Extract the [X, Y] coordinate from the center of the cell holding the provided text.  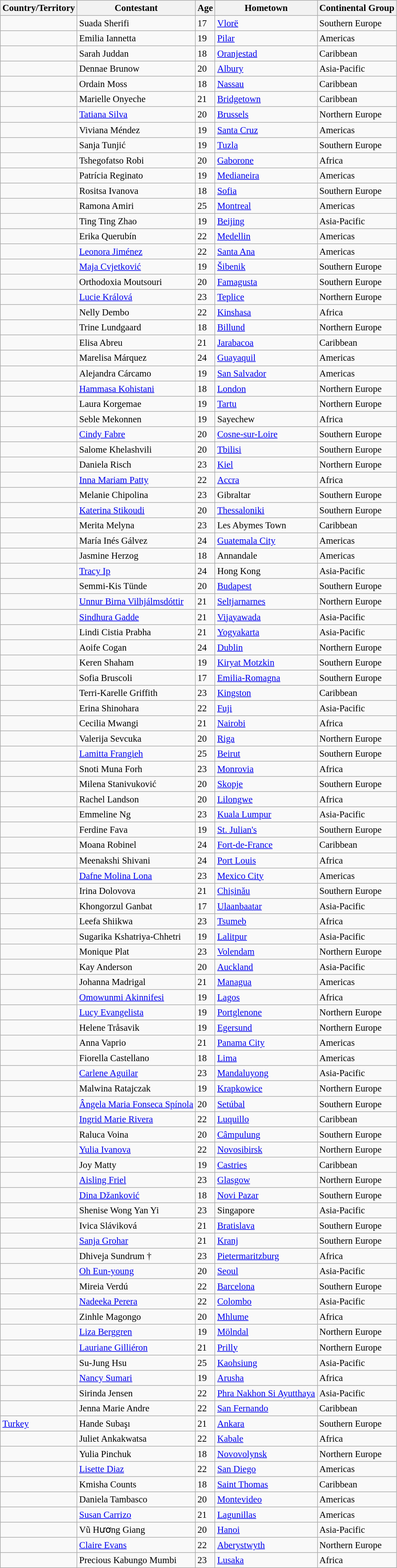
Dennae Brunow [136, 69]
Novovolynsk [266, 1454]
Marelisa Márquez [136, 358]
Ting Ting Zhao [136, 221]
Irina Dolovova [136, 891]
Ulaanbaatar [266, 906]
Patrícia Reginato [136, 175]
Salome Khelashvili [136, 449]
Tsumeb [266, 921]
Rositsa Ivanova [136, 191]
Cosne-sur-Loire [266, 434]
Erina Shinohara [136, 708]
Guatemala City [266, 541]
Sanja Grohar [136, 1241]
San Diego [266, 1469]
Kiryat Motzkin [266, 662]
Lagunillas [266, 1515]
Saint Thomas [266, 1485]
Fuji [266, 708]
Kuala Lumpur [266, 815]
Glasgow [266, 1180]
Dhiveja Sundrum † [136, 1256]
Lisette Diaz [136, 1469]
Skopje [266, 784]
María Inés Gálvez [136, 541]
Kaohsiung [266, 1363]
Novi Pazar [266, 1195]
Contestant [136, 8]
Ramona Amiri [136, 206]
Medianeira [266, 175]
Auckland [266, 967]
Sanja Tunjić [136, 145]
Sarah Juddan [136, 54]
Nadeeka Perera [136, 1302]
Port Louis [266, 860]
Aisling Friel [136, 1180]
Meenakshi Shivani [136, 860]
Carlene Aguilar [136, 1073]
Turkey [39, 1423]
Kabale [266, 1439]
Tartu [266, 404]
Orthodoxia Moutsouri [136, 282]
Montreal [266, 206]
Ferdine Fava [136, 830]
Hande Subaşı [136, 1423]
Tracy Ip [136, 571]
Chișinău [266, 891]
Ordain Moss [136, 84]
Vũ Hương Giang [136, 1530]
Valerija Sevcuka [136, 738]
Nassau [266, 84]
Tbilisi [266, 449]
Sofia Bruscoli [136, 678]
Claire Evans [136, 1545]
Katerina Stikoudi [136, 511]
Brussels [266, 115]
Laura Korgemae [136, 404]
Melanie Chipolina [136, 495]
Vlorë [266, 23]
Portglenone [266, 1013]
Viviana Méndez [136, 130]
Gaborone [266, 160]
Thessaloniki [266, 511]
Barcelona [266, 1287]
Mhlume [266, 1317]
Leefa Shiikwa [136, 921]
Lindi Cistia Prabha [136, 632]
Phra Nakhon Si Ayutthaya [266, 1393]
Seltjarnarnes [266, 602]
Kmisha Counts [136, 1485]
Lilongwe [266, 800]
Lalitpur [266, 936]
Mölndal [266, 1332]
Aberystwyth [266, 1545]
Lauriane Gilliéron [136, 1347]
Kingston [266, 693]
Yulia Pinchuk [136, 1454]
Oranjestad [266, 54]
Monique Plat [136, 952]
Aoife Cogan [136, 647]
Seoul [266, 1271]
Jarabacoa [266, 343]
Mireia Verdú [136, 1287]
Marielle Onyeche [136, 99]
Omowunmi Akinnifesi [136, 998]
Ângela Maria Fonseca Spínola [136, 1104]
Daniela Tambasco [136, 1500]
Managua [266, 982]
Panama City [266, 1043]
Terri-Karelle Griffith [136, 693]
Trine Lundgaard [136, 328]
San Salvador [266, 373]
Guayaquil [266, 358]
Sofia [266, 191]
Ingrid Marie Rivera [136, 1119]
Dina Džanković [136, 1195]
Nelly Dembo [136, 313]
Rachel Landson [136, 800]
Hanoi [266, 1530]
Erika Querubín [136, 236]
Moana Robinel [136, 845]
Accra [266, 480]
Kranj [266, 1241]
Bridgetown [266, 99]
Emmeline Ng [136, 815]
Milena Stanivuković [136, 784]
Keren Shaham [136, 662]
Country/Territory [39, 8]
Lucie Králová [136, 297]
Tshegofatso Robi [136, 160]
Beijing [266, 221]
Fiorella Castellano [136, 1058]
Novosibirsk [266, 1149]
Nancy Sumari [136, 1378]
Câmpulung [266, 1134]
Yulia Ivanova [136, 1149]
Inna Mariam Patty [136, 480]
Zinhle Magongo [136, 1317]
Albury [266, 69]
Khongorzul Ganbat [136, 906]
Ankara [266, 1423]
Prilly [266, 1347]
Merita Melyna [136, 526]
Krapkowice [266, 1089]
Hammasa Kohistani [136, 389]
Johanna Madrigal [136, 982]
Dafne Molina Lona [136, 876]
Billund [266, 328]
Su-Jung Hsu [136, 1363]
Mexico City [266, 876]
Pietermaritzburg [266, 1256]
London [266, 389]
Sayechew [266, 419]
Santa Cruz [266, 130]
Semmi-Kis Tünde [136, 587]
Famagusta [266, 282]
Hometown [266, 8]
Daniela Risch [136, 465]
Jenna Marie Andre [136, 1408]
Lamitta Frangieh [136, 754]
Raluca Voina [136, 1134]
Emilia-Romagna [266, 678]
Suada Sherifi [136, 23]
Budapest [266, 587]
Joy Matty [136, 1165]
Seble Mekonnen [136, 419]
Teplice [266, 297]
Anna Vaprio [136, 1043]
Šibenik [266, 267]
Jasmine Herzog [136, 556]
Setúbal [266, 1104]
Pilar [266, 38]
Malwina Ratajczak [136, 1089]
Shenise Wong Yan Yi [136, 1211]
Unnur Birna Vilhjálmsdóttir [136, 602]
Luquillo [266, 1119]
Emilia Iannetta [136, 38]
Vijayawada [266, 617]
Singapore [266, 1211]
Castries [266, 1165]
Volendam [266, 952]
Liza Berggren [136, 1332]
Lagos [266, 998]
Maja Cvjetković [136, 267]
Nairobi [266, 723]
Cindy Fabre [136, 434]
Bratislava [266, 1225]
Kiel [266, 465]
Snoti Muna Forh [136, 769]
Lucy Evangelista [136, 1013]
Tuzla [266, 145]
Santa Ana [266, 251]
Juliet Ankakwatsa [136, 1439]
Tatiana Silva [136, 115]
Yogyakarta [266, 632]
Montevideo [266, 1500]
Annandale [266, 556]
Age [205, 8]
Medellin [266, 236]
Egersund [266, 1028]
Ivica Sláviková [136, 1225]
Continental Group [357, 8]
Sindhura Gadde [136, 617]
Arusha [266, 1378]
Colombo [266, 1302]
Sirinda Jensen [136, 1393]
Helene Tråsavik [136, 1028]
Kinshasa [266, 313]
Elisa Abreu [136, 343]
Fort-de-France [266, 845]
San Fernando [266, 1408]
Gibraltar [266, 495]
Beirut [266, 754]
St. Julian's [266, 830]
Riga [266, 738]
Monrovia [266, 769]
Sugarika Kshatriya-Chhetri [136, 936]
Les Abymes Town [266, 526]
Susan Carrizo [136, 1515]
Cecilia Mwangi [136, 723]
Leonora Jiménez [136, 251]
Mandaluyong [266, 1073]
Lima [266, 1058]
Oh Eun-young [136, 1271]
Hong Kong [266, 571]
Alejandra Cárcamo [136, 373]
Dublin [266, 647]
Kay Anderson [136, 967]
